Return (x, y) of the center of cell containing provided text 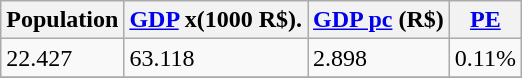
PE (485, 20)
2.898 (379, 58)
63.118 (216, 58)
22.427 (62, 58)
0.11% (485, 58)
GDP pc (R$) (379, 20)
Population (62, 20)
GDP x(1000 R$). (216, 20)
